Pinpoint the cell where the given text exists, returning its (X, Y) midpoint coordinate. 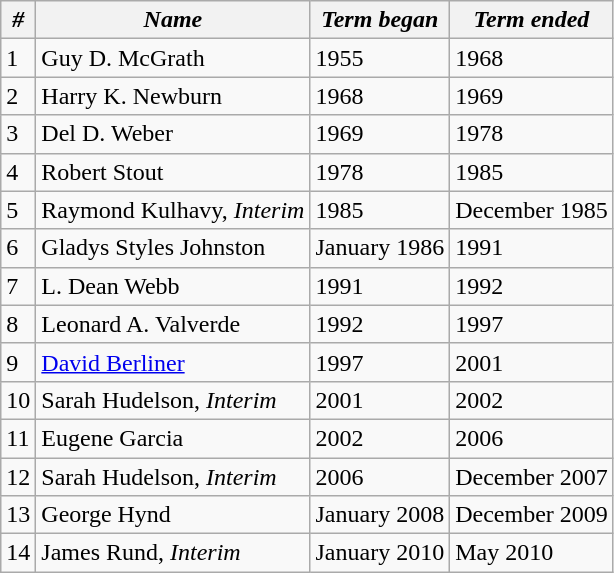
January 2010 (380, 553)
10 (18, 400)
1 (18, 58)
Term ended (532, 20)
December 1985 (532, 210)
14 (18, 553)
Name (173, 20)
Harry K. Newburn (173, 96)
Leonard A. Valverde (173, 324)
Raymond Kulhavy, Interim (173, 210)
Gladys Styles Johnston (173, 248)
Del D. Weber (173, 134)
4 (18, 172)
L. Dean Webb (173, 286)
David Berliner (173, 362)
11 (18, 438)
# (18, 20)
1955 (380, 58)
Eugene Garcia (173, 438)
James Rund, Interim (173, 553)
8 (18, 324)
George Hynd (173, 515)
Term began (380, 20)
Guy D. McGrath (173, 58)
December 2009 (532, 515)
7 (18, 286)
12 (18, 477)
May 2010 (532, 553)
9 (18, 362)
5 (18, 210)
6 (18, 248)
3 (18, 134)
13 (18, 515)
January 1986 (380, 248)
2 (18, 96)
January 2008 (380, 515)
December 2007 (532, 477)
Robert Stout (173, 172)
